Identify which cell holds the provided text, then report its [x, y] central coordinate. 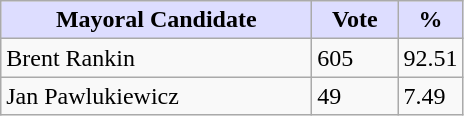
49 [355, 96]
92.51 [430, 58]
Mayoral Candidate [156, 20]
7.49 [430, 96]
Vote [355, 20]
605 [355, 58]
% [430, 20]
Brent Rankin [156, 58]
Jan Pawlukiewicz [156, 96]
